Output the (X, Y) coordinate of the center of the cell containing the given text.  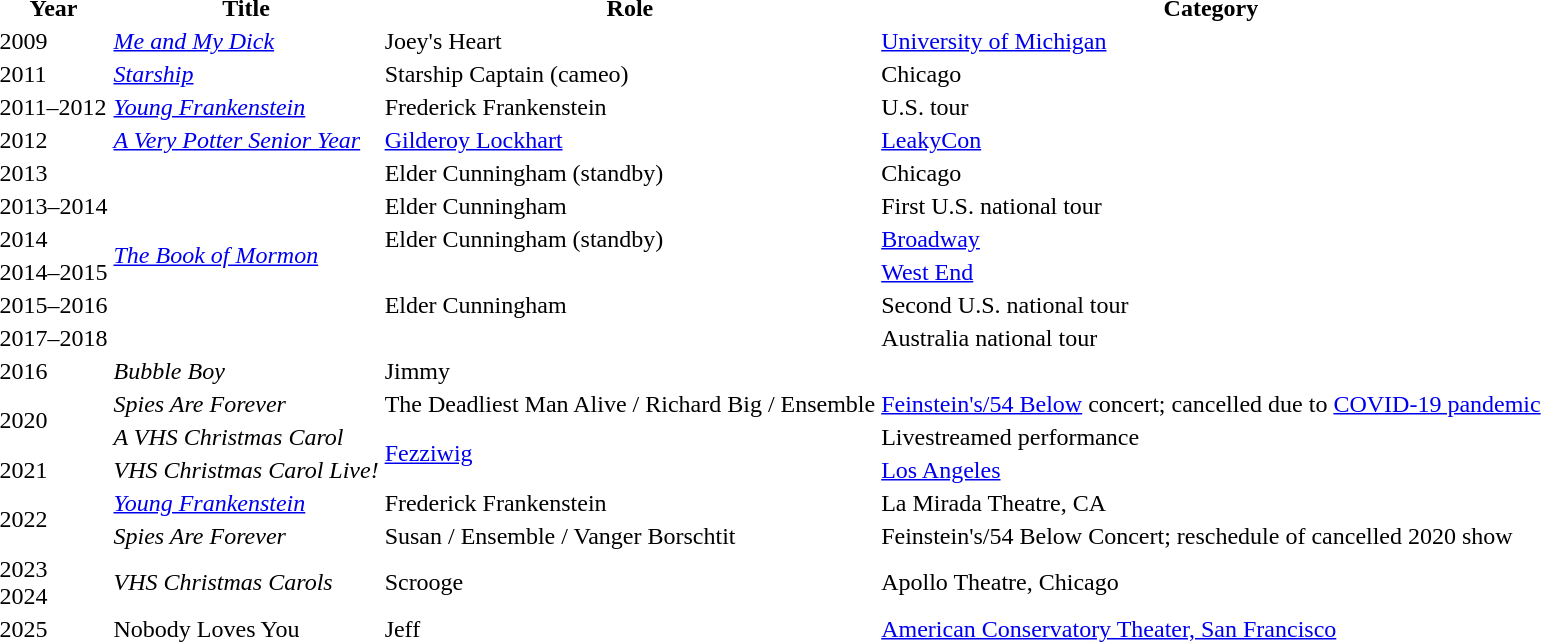
Gilderoy Lockhart (630, 140)
Starship (246, 74)
VHS Christmas Carol Live! (246, 470)
Bubble Boy (246, 371)
Fezziwig (630, 454)
Joey's Heart (630, 41)
Scrooge (630, 582)
Susan / Ensemble / Vanger Borschtit (630, 536)
The Book of Mormon (246, 256)
A VHS Christmas Carol (246, 437)
The Deadliest Man Alive / Richard Big / Ensemble (630, 404)
Me and My Dick (246, 41)
Starship Captain (cameo) (630, 74)
Jimmy (630, 371)
A Very Potter Senior Year (246, 140)
VHS Christmas Carols (246, 582)
